Provide the (X, Y) coordinate of the cell's center where the given text is located.  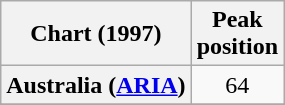
Australia (ARIA) (96, 85)
Chart (1997) (96, 34)
Peakposition (237, 34)
64 (237, 85)
